Find where the given text appears and provide that cell's center as [x, y] coordinate. 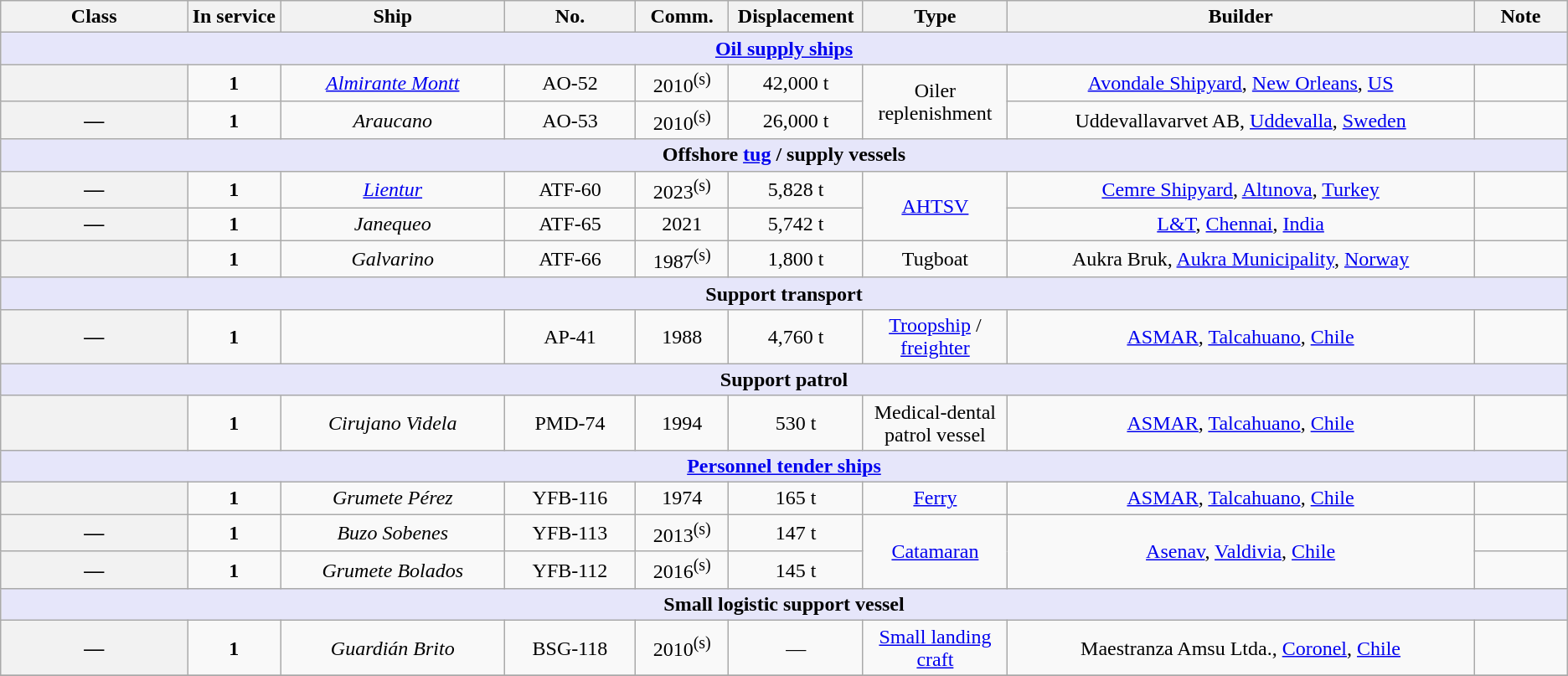
1,800 t [796, 260]
Medical-dental patrol vessel [935, 422]
Maestranza Amsu Ltda., Coronel, Chile [1240, 648]
Oil supply ships [784, 49]
2023(s) [682, 189]
1974 [682, 498]
530 t [796, 422]
YFB-112 [570, 570]
Type [935, 17]
Tugboat [935, 260]
1987(s) [682, 260]
ATF-66 [570, 260]
YFB-113 [570, 533]
Aukra Bruk, Aukra Municipality, Norway [1240, 260]
5,742 t [796, 224]
Grumete Pérez [392, 498]
Grumete Bolados [392, 570]
2013(s) [682, 533]
165 t [796, 498]
Builder [1240, 17]
AO-52 [570, 84]
Asenav, Valdivia, Chile [1240, 551]
Ferry [935, 498]
Note [1521, 17]
Avondale Shipyard, New Orleans, US [1240, 84]
Almirante Montt [392, 84]
Displacement [796, 17]
Support patrol [784, 379]
147 t [796, 533]
Guardián Brito [392, 648]
PMD-74 [570, 422]
Cemre Shipyard, Altınova, Turkey [1240, 189]
Araucano [392, 121]
YFB-116 [570, 498]
2021 [682, 224]
Uddevallavarvet AB, Uddevalla, Sweden [1240, 121]
Galvarino [392, 260]
Janequeo [392, 224]
26,000 t [796, 121]
Class [94, 17]
L&T, Chennai, India [1240, 224]
Cirujano Videla [392, 422]
2016(s) [682, 570]
ATF-65 [570, 224]
Small landing craft [935, 648]
AO-53 [570, 121]
AHTSV [935, 206]
BSG-118 [570, 648]
ATF-60 [570, 189]
AP-41 [570, 337]
Oiler replenishment [935, 102]
Buzo Sobenes [392, 533]
Comm. [682, 17]
Catamaran [935, 551]
4,760 t [796, 337]
5,828 t [796, 189]
Support transport [784, 293]
Troopship / freighter [935, 337]
No. [570, 17]
Small logistic support vessel [784, 605]
42,000 t [796, 84]
145 t [796, 570]
Lientur [392, 189]
1994 [682, 422]
Offshore tug / supply vessels [784, 155]
In service [235, 17]
Ship [392, 17]
1988 [682, 337]
Personnel tender ships [784, 466]
